Pinpoint the cell where the given text exists, returning its (X, Y) midpoint coordinate. 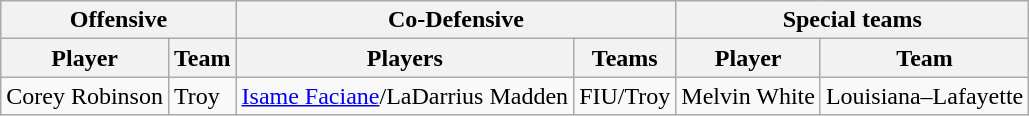
FIU/Troy (625, 96)
Special teams (852, 20)
Offensive (118, 20)
Melvin White (748, 96)
Teams (625, 58)
Troy (202, 96)
Players (405, 58)
Co-Defensive (456, 20)
Corey Robinson (85, 96)
Isame Faciane/LaDarrius Madden (405, 96)
Louisiana–Lafayette (924, 96)
